Return (x, y) of the center of cell containing provided text 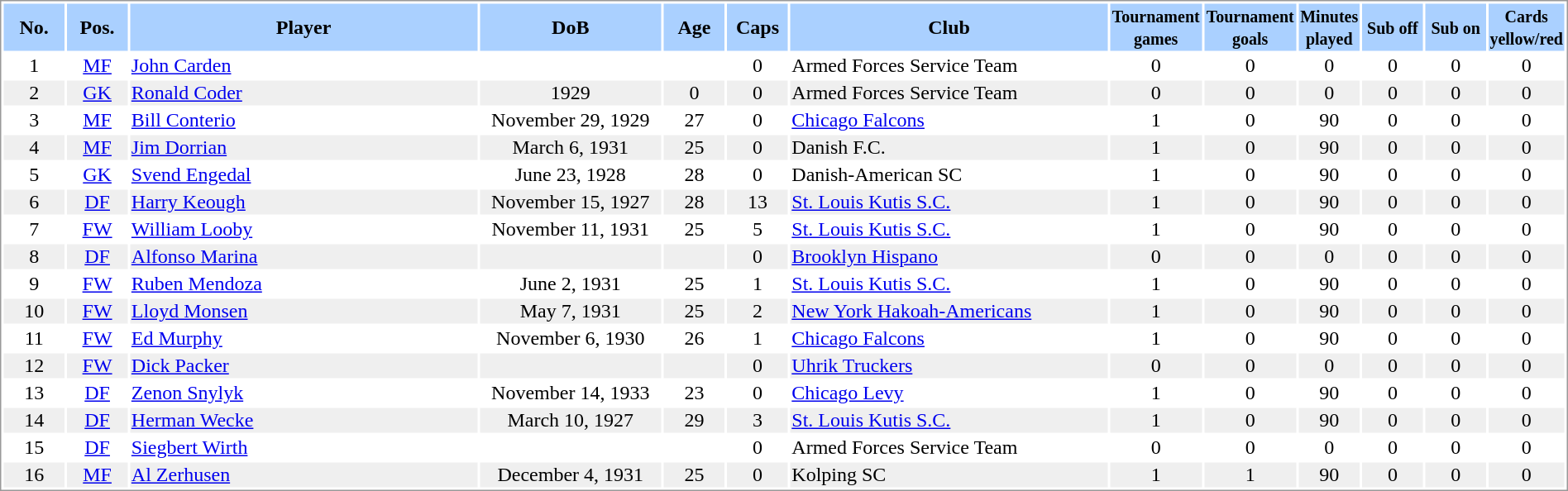
Danish-American SC (949, 174)
Sub on (1456, 26)
8 (33, 257)
Tournamentgoals (1250, 26)
November 15, 1927 (571, 203)
Alfonso Marina (303, 257)
March 10, 1927 (571, 421)
16 (33, 475)
11 (33, 338)
23 (695, 393)
Pos. (98, 26)
November 29, 1929 (571, 120)
6 (33, 203)
1929 (571, 93)
Ruben Mendoza (303, 284)
Harry Keough (303, 203)
Cardsyellow/red (1527, 26)
Herman Wecke (303, 421)
Chicago Levy (949, 393)
May 7, 1931 (571, 312)
Jim Dorrian (303, 148)
Svend Engedal (303, 174)
Club (949, 26)
9 (33, 284)
Tournamentgames (1156, 26)
Kolping SC (949, 475)
Ed Murphy (303, 338)
Brooklyn Hispano (949, 257)
John Carden (303, 65)
15 (33, 447)
DoB (571, 26)
Caps (758, 26)
Minutesplayed (1329, 26)
March 6, 1931 (571, 148)
June 2, 1931 (571, 284)
November 6, 1930 (571, 338)
November 14, 1933 (571, 393)
November 11, 1931 (571, 229)
Age (695, 26)
Uhrik Truckers (949, 366)
Bill Conterio (303, 120)
Siegbert Wirth (303, 447)
27 (695, 120)
Dick Packer (303, 366)
William Looby (303, 229)
No. (33, 26)
29 (695, 421)
New York Hakoah-Americans (949, 312)
4 (33, 148)
10 (33, 312)
12 (33, 366)
Al Zerhusen (303, 475)
Player (303, 26)
26 (695, 338)
Ronald Coder (303, 93)
June 23, 1928 (571, 174)
Sub off (1393, 26)
7 (33, 229)
Zenon Snylyk (303, 393)
Lloyd Monsen (303, 312)
Danish F.C. (949, 148)
December 4, 1931 (571, 475)
14 (33, 421)
